Return (x, y) of the center of cell containing provided text 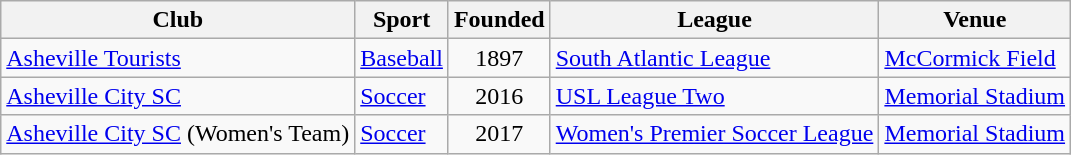
Club (178, 20)
Venue (975, 20)
South Atlantic League (714, 58)
Asheville City SC (178, 96)
Baseball (402, 58)
Asheville Tourists (178, 58)
Sport (402, 20)
Women's Premier Soccer League (714, 134)
League (714, 20)
Asheville City SC (Women's Team) (178, 134)
USL League Two (714, 96)
McCormick Field (975, 58)
Founded (499, 20)
2016 (499, 96)
1897 (499, 58)
2017 (499, 134)
